Return the [X, Y] coordinate for the center point of the cell that contains the specified text.  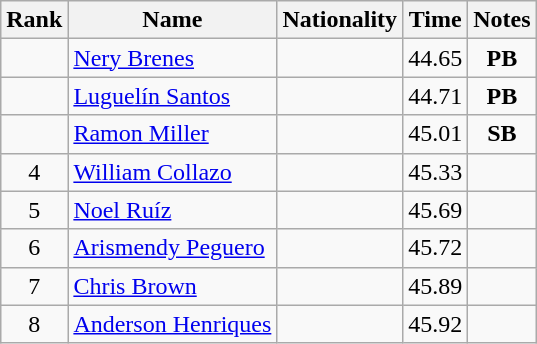
4 [34, 172]
44.65 [436, 58]
Noel Ruíz [172, 210]
44.71 [436, 96]
Notes [502, 20]
Ramon Miller [172, 134]
45.01 [436, 134]
8 [34, 324]
45.33 [436, 172]
Nery Brenes [172, 58]
Name [172, 20]
45.89 [436, 286]
7 [34, 286]
Luguelín Santos [172, 96]
45.69 [436, 210]
Time [436, 20]
45.72 [436, 248]
Chris Brown [172, 286]
45.92 [436, 324]
Anderson Henriques [172, 324]
Nationality [340, 20]
SB [502, 134]
William Collazo [172, 172]
5 [34, 210]
6 [34, 248]
Arismendy Peguero [172, 248]
Rank [34, 20]
